Extract the (x, y) coordinate from the center of the cell holding the provided text.  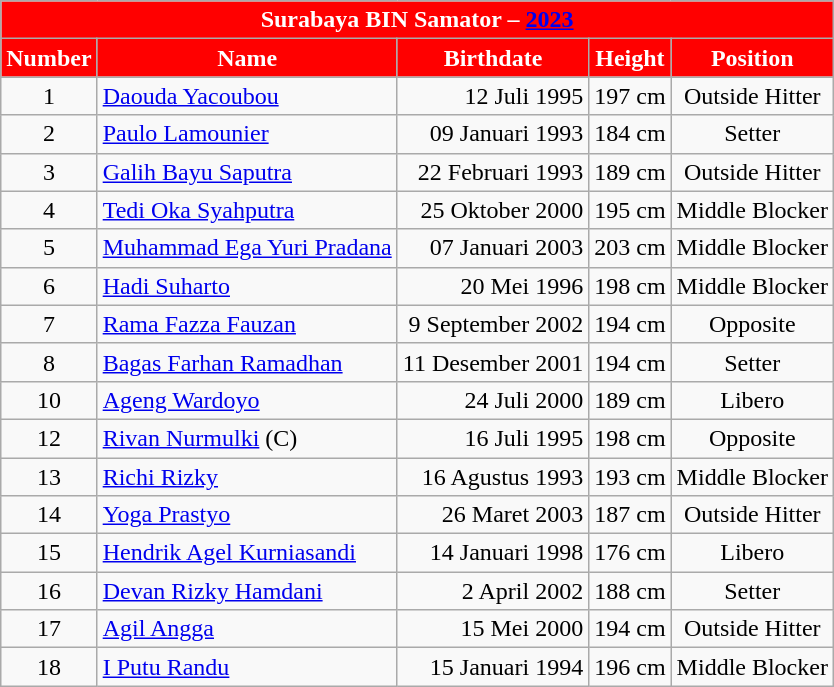
15 Mei 2000 (492, 629)
1 (49, 96)
I Putu Randu (247, 667)
196 cm (630, 667)
24 Juli 2000 (492, 400)
184 cm (630, 134)
Height (630, 58)
Hadi Suharto (247, 286)
Name (247, 58)
188 cm (630, 591)
Richi Rizky (247, 477)
9 September 2002 (492, 324)
6 (49, 286)
3 (49, 172)
09 Januari 1993 (492, 134)
Hendrik Agel Kurniasandi (247, 553)
Rivan Nurmulki (C) (247, 438)
Ageng Wardoyo (247, 400)
Bagas Farhan Ramadhan (247, 362)
12 (49, 438)
Muhammad Ega Yuri Pradana (247, 248)
Daouda Yacoubou (247, 96)
Galih Bayu Saputra (247, 172)
22 Februari 1993 (492, 172)
20 Mei 1996 (492, 286)
Surabaya BIN Samator – 2023 (418, 20)
197 cm (630, 96)
Paulo Lamounier (247, 134)
Yoga Prastyo (247, 515)
11 Desember 2001 (492, 362)
14 (49, 515)
Birthdate (492, 58)
Number (49, 58)
5 (49, 248)
14 Januari 1998 (492, 553)
16 Agustus 1993 (492, 477)
25 Oktober 2000 (492, 210)
07 Januari 2003 (492, 248)
18 (49, 667)
4 (49, 210)
176 cm (630, 553)
16 Juli 1995 (492, 438)
Rama Fazza Fauzan (247, 324)
17 (49, 629)
187 cm (630, 515)
13 (49, 477)
12 Juli 1995 (492, 96)
195 cm (630, 210)
Position (752, 58)
16 (49, 591)
15 Januari 1994 (492, 667)
8 (49, 362)
15 (49, 553)
Devan Rizky Hamdani (247, 591)
2 (49, 134)
26 Maret 2003 (492, 515)
Agil Angga (247, 629)
Tedi Oka Syahputra (247, 210)
203 cm (630, 248)
10 (49, 400)
2 April 2002 (492, 591)
193 cm (630, 477)
7 (49, 324)
